Find where the given text appears and provide that cell's center as (x, y) coordinate. 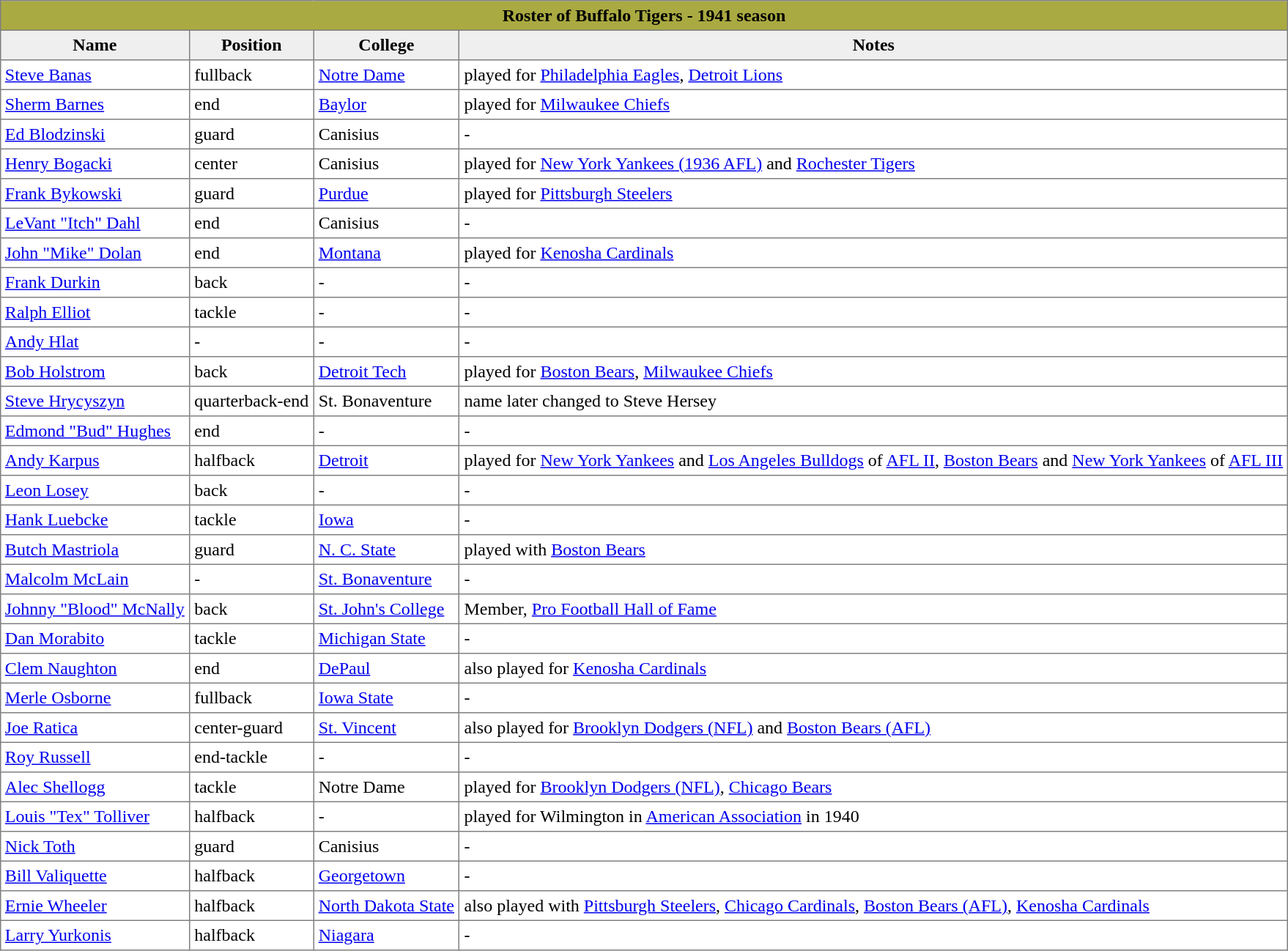
Clem Naughton (95, 668)
played for Pittsburgh Steelers (873, 193)
played for Wilmington in American Association in 1940 (873, 816)
Andy Karpus (95, 460)
Nick Toth (95, 846)
Ed Blodzinski (95, 134)
Detroit (387, 460)
played for Milwaukee Chiefs (873, 104)
end-tackle (252, 757)
Bill Valiquette (95, 876)
Michigan State (387, 638)
played for New York Yankees (1936 AFL) and Rochester Tigers (873, 163)
Georgetown (387, 876)
Montana (387, 253)
Sherm Barnes (95, 104)
Ernie Wheeler (95, 906)
Henry Bogacki (95, 163)
Butch Mastriola (95, 549)
also played for Brooklyn Dodgers (NFL) and Boston Bears (AFL) (873, 728)
LeVant "Itch" Dahl (95, 223)
played for New York Yankees and Los Angeles Bulldogs of AFL II, Boston Bears and New York Yankees of AFL III (873, 460)
Purdue (387, 193)
Frank Bykowski (95, 193)
Larry Yurkonis (95, 935)
played for Kenosha Cardinals (873, 253)
Ralph Elliot (95, 312)
Dan Morabito (95, 638)
Iowa State (387, 697)
Bob Holstrom (95, 371)
Steve Banas (95, 75)
Andy Hlat (95, 341)
Roster of Buffalo Tigers - 1941 season (644, 15)
St. John's College (387, 609)
Leon Losey (95, 490)
name later changed to Steve Hersey (873, 401)
Steve Hrycyszyn (95, 401)
also played for Kenosha Cardinals (873, 668)
center-guard (252, 728)
also played with Pittsburgh Steelers, Chicago Cardinals, Boston Bears (AFL), Kenosha Cardinals (873, 906)
Joe Ratica (95, 728)
center (252, 163)
Roy Russell (95, 757)
Merle Osborne (95, 697)
Edmond "Bud" Hughes (95, 431)
John "Mike" Dolan (95, 253)
Baylor (387, 104)
Louis "Tex" Tolliver (95, 816)
Position (252, 45)
Name (95, 45)
Alec Shellogg (95, 787)
Hank Luebcke (95, 519)
St. Vincent (387, 728)
N. C. State (387, 549)
College (387, 45)
Malcolm McLain (95, 579)
quarterback-end (252, 401)
played for Boston Bears, Milwaukee Chiefs (873, 371)
played for Philadelphia Eagles, Detroit Lions (873, 75)
played with Boston Bears (873, 549)
played for Brooklyn Dodgers (NFL), Chicago Bears (873, 787)
Member, Pro Football Hall of Fame (873, 609)
DePaul (387, 668)
North Dakota State (387, 906)
Niagara (387, 935)
Johnny "Blood" McNally (95, 609)
Frank Durkin (95, 282)
Iowa (387, 519)
Notes (873, 45)
Detroit Tech (387, 371)
